Provide the [x, y] coordinate of the cell's center where the given text is located.  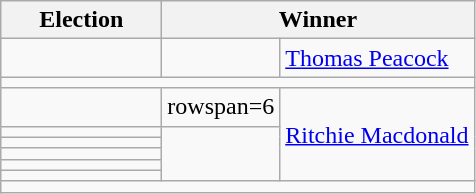
Thomas Peacock [377, 58]
Election [82, 20]
rowspan=6 [221, 107]
Ritchie Macdonald [377, 134]
Winner [318, 20]
